Return the [X, Y] coordinate for the center point of the cell that contains the specified text.  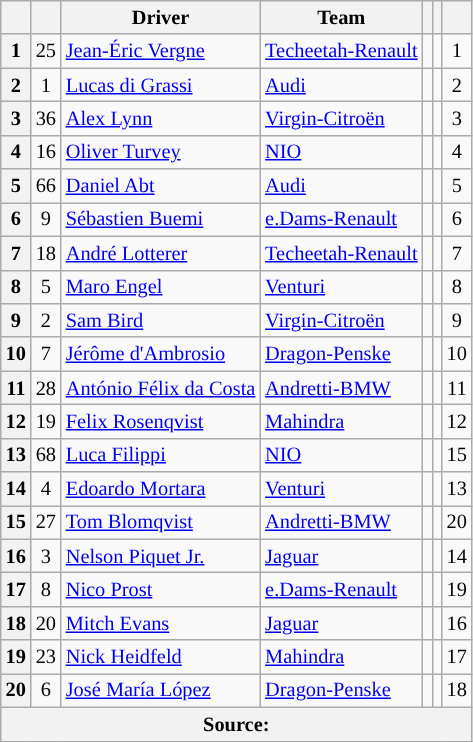
Daniel Abt [160, 186]
José María López [160, 690]
António Félix da Costa [160, 388]
Lucas di Grassi [160, 85]
Edoardo Mortara [160, 489]
Tom Blomqvist [160, 522]
André Lotterer [160, 253]
23 [46, 657]
Felix Rosenqvist [160, 421]
Nico Prost [160, 589]
Team [341, 17]
Alex Lynn [160, 118]
Sam Bird [160, 320]
Nick Heidfeld [160, 657]
Nelson Piquet Jr. [160, 556]
Jérôme d'Ambrosio [160, 354]
36 [46, 118]
Maro Engel [160, 287]
66 [46, 186]
Driver [160, 17]
Source: [236, 724]
68 [46, 455]
Luca Filippi [160, 455]
27 [46, 522]
Jean-Éric Vergne [160, 51]
Oliver Turvey [160, 152]
28 [46, 388]
Mitch Evans [160, 623]
Sébastien Buemi [160, 219]
25 [46, 51]
